Extract the [x, y] coordinate from the center of the cell holding the provided text.  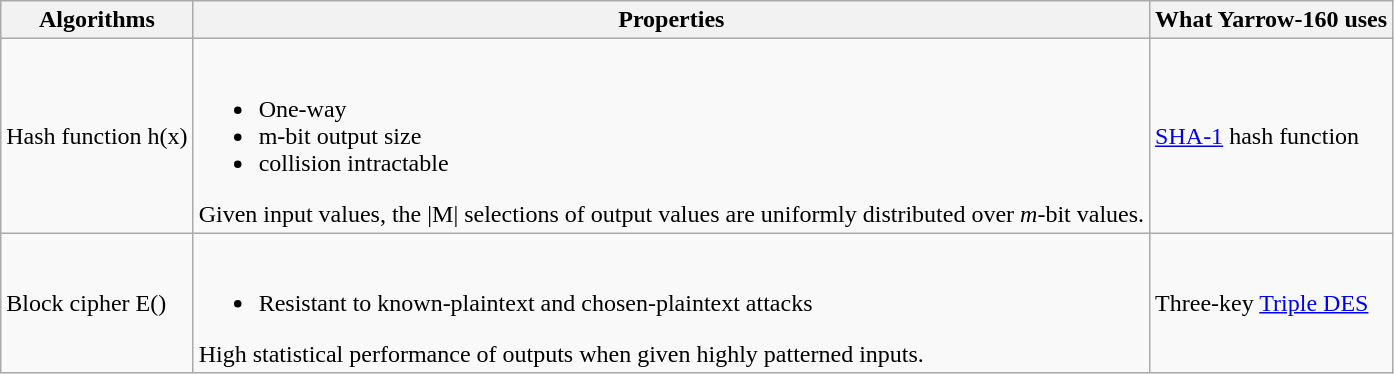
One-waym-bit output sizecollision intractableGiven input values, the |M| selections of output values are uniformly distributed over m-bit values. [671, 136]
Resistant to known-plaintext and chosen-plaintext attacksHigh statistical performance of outputs when given highly patterned inputs. [671, 303]
Algorithms [97, 20]
Properties [671, 20]
SHA-1 hash function [1272, 136]
Hash function h(x) [97, 136]
Block cipher E() [97, 303]
What Yarrow-160 uses [1272, 20]
Three-key Triple DES [1272, 303]
